For the text-containing cell, return its midpoint in (X, Y) coordinate format. 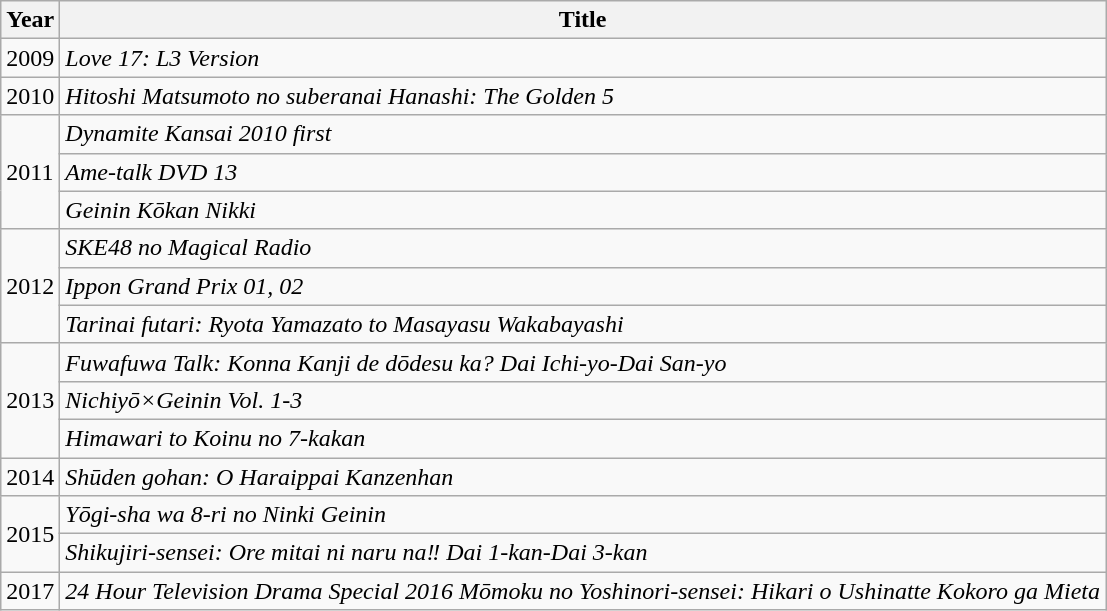
2011 (30, 172)
Fuwafuwa Talk: Konna Kanji de dōdesu ka? Dai Ichi-yo-Dai San-yo (583, 362)
2017 (30, 591)
Hitoshi Matsumoto no suberanai Hanashi: The Golden 5 (583, 96)
Year (30, 20)
2015 (30, 534)
Ippon Grand Prix 01, 02 (583, 286)
Shikujiri-sensei: Ore mitai ni naru na‼ Dai 1-kan-Dai 3-kan (583, 553)
Dynamite Kansai 2010 first (583, 134)
2014 (30, 477)
2009 (30, 58)
2013 (30, 400)
2010 (30, 96)
Geinin Kōkan Nikki (583, 210)
Himawari to Koinu no 7-kakan (583, 438)
2012 (30, 286)
Nichiyō×Geinin Vol. 1-3 (583, 400)
Tarinai futari: Ryota Yamazato to Masayasu Wakabayashi (583, 324)
Shūden gohan: O Haraippai Kanzenhan (583, 477)
Ame-talk DVD 13 (583, 172)
Title (583, 20)
24 Hour Television Drama Special 2016 Mōmoku no Yoshinori-sensei: Hikari o Ushinatte Kokoro ga Mieta (583, 591)
SKE48 no Magical Radio (583, 248)
Love 17: L3 Version (583, 58)
Yōgi-sha wa 8-ri no Ninki Geinin (583, 515)
